Determine the [X, Y] coordinate at the center of the cell enclosing the given text.  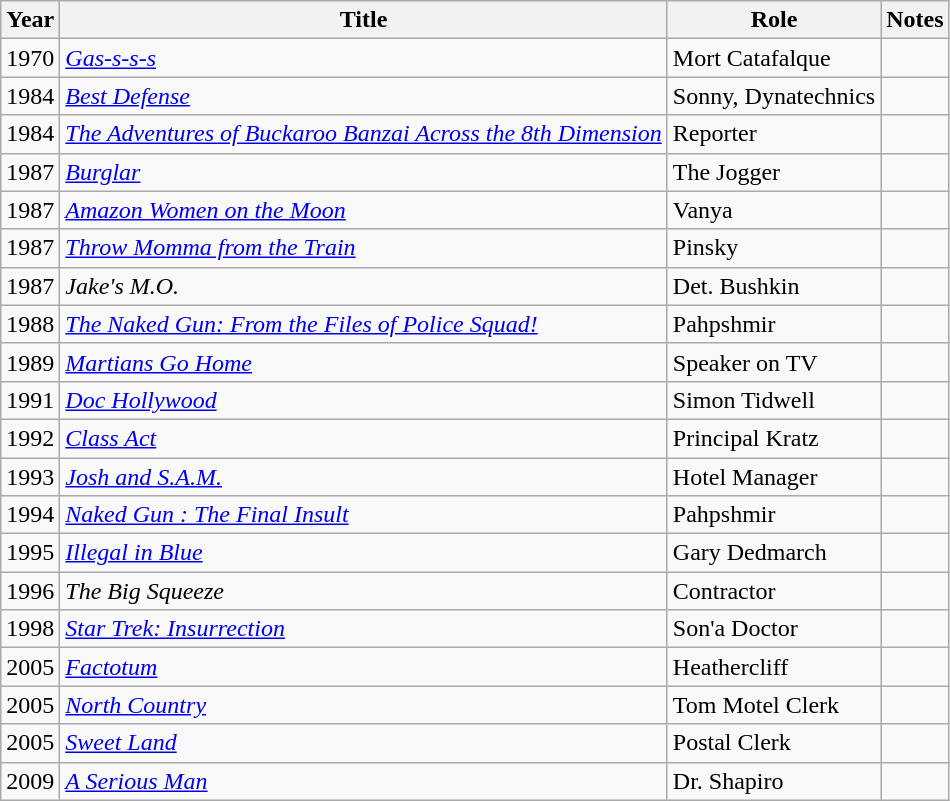
Naked Gun : The Final Insult [364, 515]
Postal Clerk [774, 743]
1993 [30, 477]
Year [30, 20]
Heathercliff [774, 667]
The Adventures of Buckaroo Banzai Across the 8th Dimension [364, 134]
Sweet Land [364, 743]
1988 [30, 324]
The Big Squeeze [364, 591]
Title [364, 20]
1996 [30, 591]
Hotel Manager [774, 477]
Amazon Women on the Moon [364, 210]
1992 [30, 438]
Burglar [364, 172]
Son'a Doctor [774, 629]
Role [774, 20]
2009 [30, 781]
Factotum [364, 667]
North Country [364, 705]
Dr. Shapiro [774, 781]
Det. Bushkin [774, 286]
The Naked Gun: From the Files of Police Squad! [364, 324]
Principal Kratz [774, 438]
Josh and S.A.M. [364, 477]
A Serious Man [364, 781]
Speaker on TV [774, 362]
Notes [915, 20]
1989 [30, 362]
Tom Motel Clerk [774, 705]
Simon Tidwell [774, 400]
Gas-s-s-s [364, 58]
1994 [30, 515]
Doc Hollywood [364, 400]
1970 [30, 58]
Vanya [774, 210]
Illegal in Blue [364, 553]
Martians Go Home [364, 362]
Throw Momma from the Train [364, 248]
Reporter [774, 134]
Pinsky [774, 248]
Sonny, Dynatechnics [774, 96]
Best Defense [364, 96]
1991 [30, 400]
Star Trek: Insurrection [364, 629]
1995 [30, 553]
1998 [30, 629]
Jake's M.O. [364, 286]
The Jogger [774, 172]
Gary Dedmarch [774, 553]
Class Act [364, 438]
Mort Catafalque [774, 58]
Contractor [774, 591]
